Scan for the cell matching the given text and deliver its [X, Y] coordinate at center. 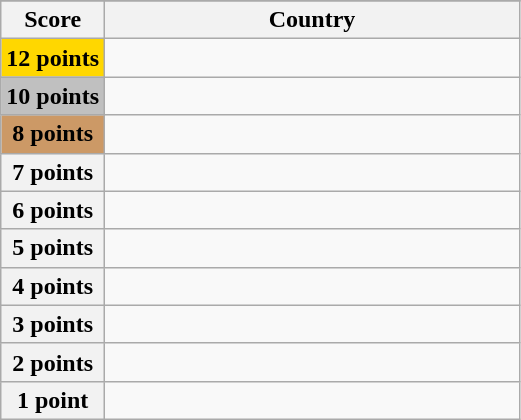
3 points [53, 324]
5 points [53, 248]
12 points [53, 58]
7 points [53, 172]
10 points [53, 96]
4 points [53, 286]
6 points [53, 210]
Score [53, 20]
Country [312, 20]
8 points [53, 134]
1 point [53, 400]
2 points [53, 362]
